Provide the (x, y) coordinate of the cell's center where the given text is located.  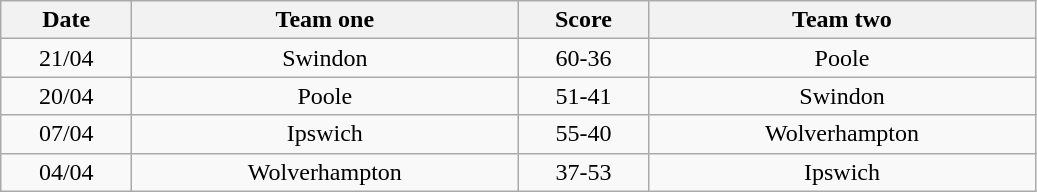
Team one (325, 20)
51-41 (584, 96)
20/04 (66, 96)
Score (584, 20)
Date (66, 20)
60-36 (584, 58)
07/04 (66, 134)
55-40 (584, 134)
Team two (842, 20)
21/04 (66, 58)
37-53 (584, 172)
04/04 (66, 172)
